Provide the [X, Y] coordinate of the cell's center where the given text is located.  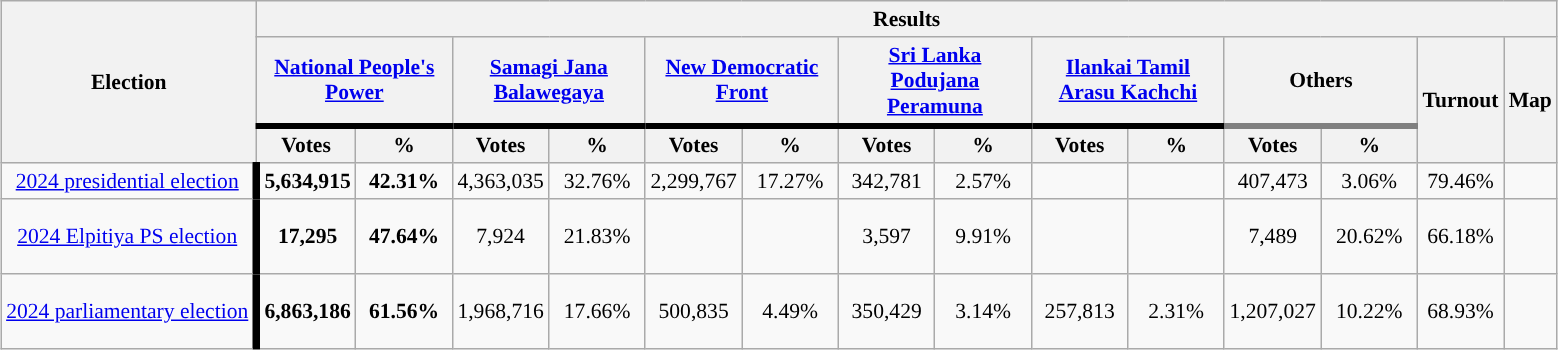
4,363,035 [500, 182]
21.83% [598, 236]
Ilankai Tamil Arasu Kachchi [1128, 82]
6,863,186 [306, 312]
7,924 [500, 236]
1,968,716 [500, 312]
342,781 [886, 182]
7,489 [1272, 236]
20.62% [1370, 236]
350,429 [886, 312]
Turnout [1460, 100]
66.18% [1460, 236]
257,813 [1080, 312]
New Democratic Front [742, 82]
2024 parliamentary election [128, 312]
500,835 [694, 312]
3,597 [886, 236]
79.46% [1460, 182]
407,473 [1272, 182]
Election [128, 82]
61.56% [404, 312]
47.64% [404, 236]
68.93% [1460, 312]
5,634,915 [306, 182]
Sri Lanka Podujana Peramuna [934, 82]
2024 presidential election [128, 182]
17.27% [790, 182]
1,207,027 [1272, 312]
4.49% [790, 312]
9.91% [984, 236]
17,295 [306, 236]
2.31% [1176, 312]
National People's Power [354, 82]
3.14% [984, 312]
2.57% [984, 182]
32.76% [598, 182]
17.66% [598, 312]
Map [1530, 100]
2024 Elpitiya PS election [128, 236]
10.22% [1370, 312]
42.31% [404, 182]
Results [906, 19]
Samagi Jana Balawegaya [548, 82]
2,299,767 [694, 182]
3.06% [1370, 182]
Others [1320, 82]
